Pinpoint the cell where the given text exists, returning its [x, y] midpoint coordinate. 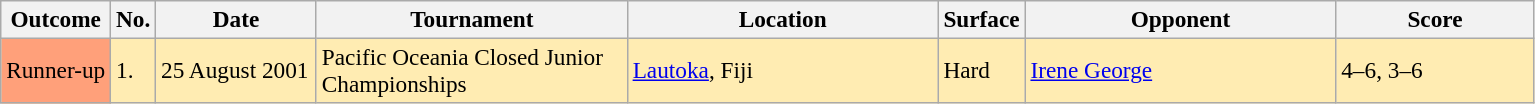
Score [1435, 19]
Runner-up [56, 70]
Tournament [472, 19]
1. [134, 70]
No. [134, 19]
Lautoka, Fiji [782, 70]
Irene George [1180, 70]
Date [236, 19]
Location [782, 19]
25 August 2001 [236, 70]
Opponent [1180, 19]
Pacific Oceania Closed Junior Championships [472, 70]
Hard [982, 70]
Outcome [56, 19]
Surface [982, 19]
4–6, 3–6 [1435, 70]
